Find where the given text appears and provide that cell's center as [X, Y] coordinate. 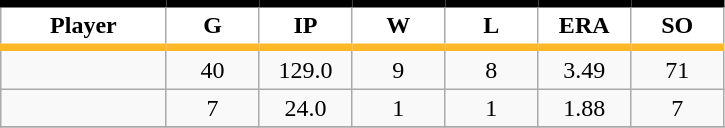
W [398, 26]
SO [678, 26]
IP [306, 26]
ERA [584, 26]
71 [678, 68]
8 [492, 68]
40 [212, 68]
129.0 [306, 68]
L [492, 26]
3.49 [584, 68]
G [212, 26]
9 [398, 68]
24.0 [306, 108]
Player [84, 26]
1.88 [584, 108]
